Search for the cell housing the specified text and yield its [x, y] center coordinate. 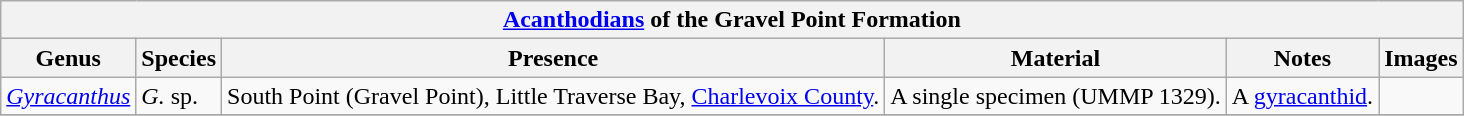
G. sp. [179, 96]
Gyracanthus [68, 96]
Images [1421, 58]
South Point (Gravel Point), Little Traverse Bay, Charlevoix County. [554, 96]
Notes [1302, 58]
Presence [554, 58]
Species [179, 58]
Acanthodians of the Gravel Point Formation [732, 20]
A gyracanthid. [1302, 96]
Material [1056, 58]
Genus [68, 58]
A single specimen (UMMP 1329). [1056, 96]
